Return the [x, y] coordinate for the center point of the cell that contains the specified text.  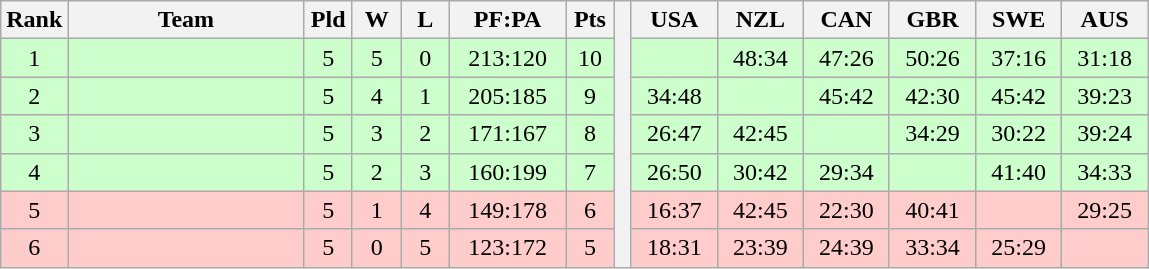
213:120 [508, 58]
205:185 [508, 96]
26:50 [674, 172]
AUS [1105, 20]
23:39 [760, 248]
18:31 [674, 248]
33:34 [932, 248]
W [376, 20]
47:26 [846, 58]
Pts [590, 20]
39:23 [1105, 96]
9 [590, 96]
22:30 [846, 210]
26:47 [674, 134]
50:26 [932, 58]
7 [590, 172]
24:39 [846, 248]
39:24 [1105, 134]
31:18 [1105, 58]
37:16 [1019, 58]
171:167 [508, 134]
16:37 [674, 210]
34:48 [674, 96]
PF:PA [508, 20]
29:25 [1105, 210]
40:41 [932, 210]
123:172 [508, 248]
42:30 [932, 96]
Pld [328, 20]
Team [186, 20]
25:29 [1019, 248]
149:178 [508, 210]
41:40 [1019, 172]
SWE [1019, 20]
30:42 [760, 172]
34:33 [1105, 172]
34:29 [932, 134]
160:199 [508, 172]
CAN [846, 20]
8 [590, 134]
Rank [34, 20]
48:34 [760, 58]
30:22 [1019, 134]
GBR [932, 20]
L [426, 20]
10 [590, 58]
USA [674, 20]
NZL [760, 20]
29:34 [846, 172]
